Determine the [X, Y] coordinate at the center of the cell enclosing the given text.  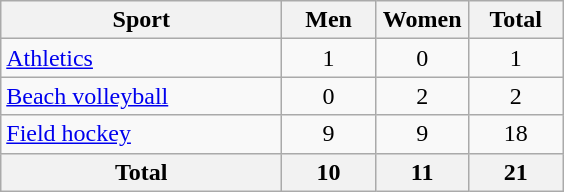
11 [422, 172]
18 [516, 134]
Sport [142, 20]
Field hockey [142, 134]
Athletics [142, 58]
10 [329, 172]
Men [329, 20]
Women [422, 20]
21 [516, 172]
Beach volleyball [142, 96]
